From the cell containing the given text, extract its center point as [x, y] coordinate. 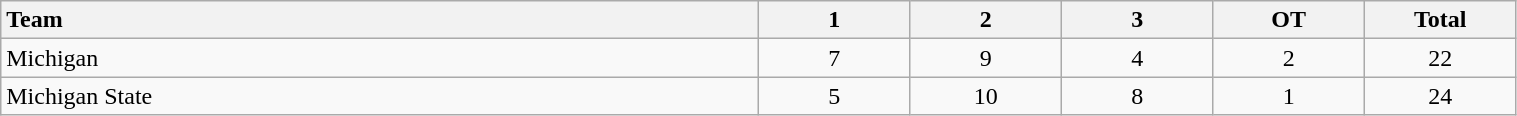
OT [1289, 20]
Total [1440, 20]
8 [1137, 96]
10 [986, 96]
24 [1440, 96]
Michigan [380, 58]
9 [986, 58]
3 [1137, 20]
Michigan State [380, 96]
22 [1440, 58]
Team [380, 20]
4 [1137, 58]
7 [834, 58]
5 [834, 96]
